Scan for the cell matching the given text and deliver its [x, y] coordinate at center. 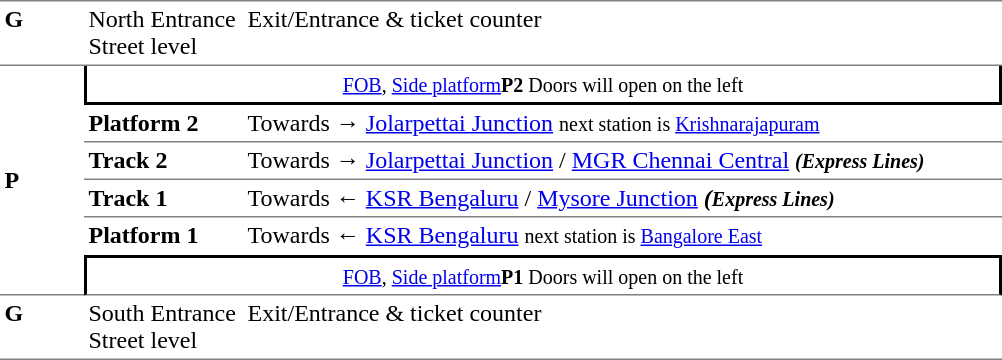
P [42, 181]
Track 1 [164, 199]
Towards → Jolarpettai Junction / MGR Chennai Central (Express Lines) [622, 161]
FOB, Side platformP2 Doors will open on the left [543, 86]
FOB, Side platformP1 Doors will open on the left [543, 275]
Platform 1 [164, 237]
Towards → Jolarpettai Junction next station is Krishnarajapuram [622, 124]
Towards ← KSR Bengaluru / Mysore Junction (Express Lines) [622, 199]
Track 2 [164, 161]
North Entrance Street level [164, 33]
Towards ← KSR Bengaluru next station is Bangalore East [622, 237]
Platform 2 [164, 124]
South Entrance Street level [164, 328]
